Determine the (x, y) coordinate at the center of the cell enclosing the given text.  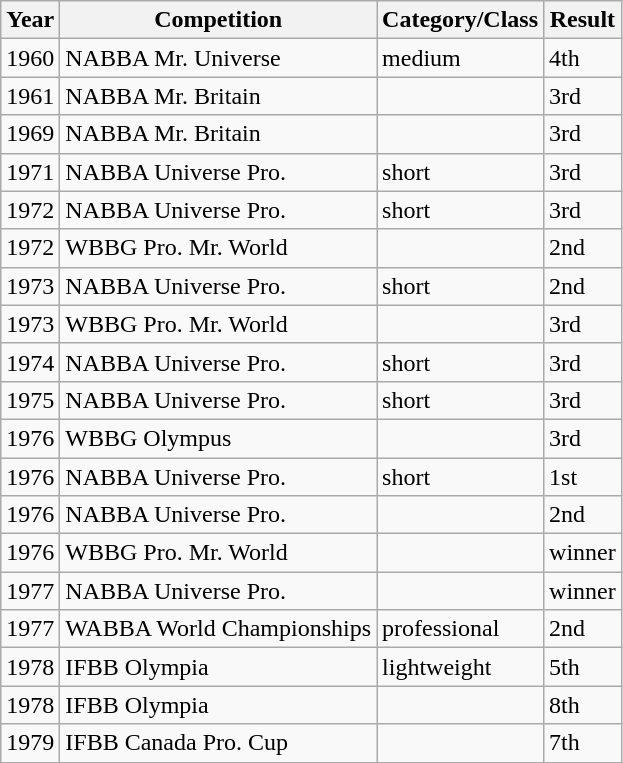
Competition (218, 20)
WBBG Olympus (218, 438)
medium (460, 58)
7th (583, 743)
WABBA World Championships (218, 629)
1971 (30, 172)
1961 (30, 96)
Result (583, 20)
5th (583, 667)
1975 (30, 400)
lightweight (460, 667)
8th (583, 705)
Year (30, 20)
professional (460, 629)
Category/Class (460, 20)
IFBB Canada Pro. Cup (218, 743)
4th (583, 58)
1974 (30, 362)
1969 (30, 134)
NABBA Mr. Universe (218, 58)
1st (583, 477)
1960 (30, 58)
1979 (30, 743)
